Return (x, y) of the center of cell containing provided text 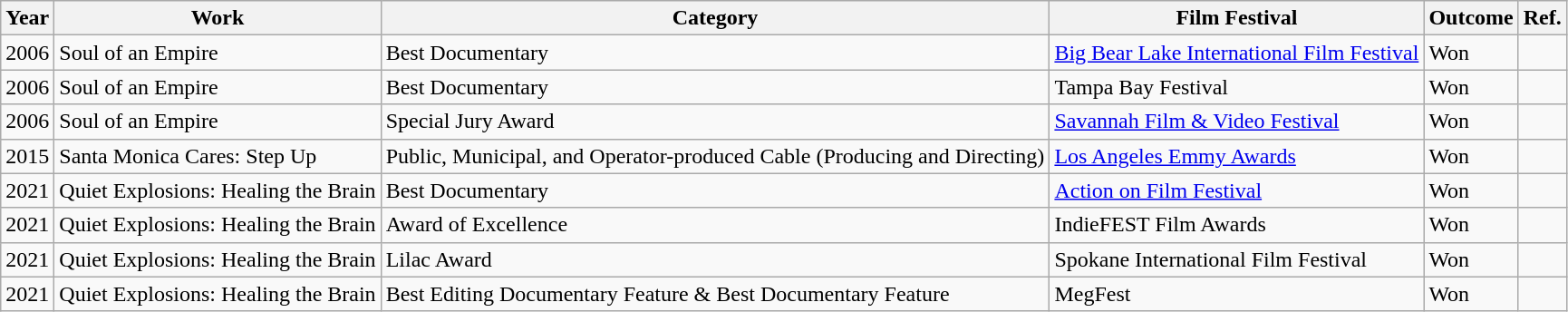
Best Editing Documentary Feature & Best Documentary Feature (715, 294)
Year (27, 18)
Tampa Bay Festival (1236, 87)
Award of Excellence (715, 225)
Category (715, 18)
Savannah Film & Video Festival (1236, 122)
IndieFEST Film Awards (1236, 225)
Action on Film Festival (1236, 190)
Los Angeles Emmy Awards (1236, 156)
Ref. (1543, 18)
Lilac Award (715, 259)
Spokane International Film Festival (1236, 259)
Outcome (1471, 18)
Work (218, 18)
Special Jury Award (715, 122)
Santa Monica Cares: Step Up (218, 156)
2015 (27, 156)
MegFest (1236, 294)
Film Festival (1236, 18)
Big Bear Lake International Film Festival (1236, 53)
Public, Municipal, and Operator-produced Cable (Producing and Directing) (715, 156)
